Determine the (X, Y) coordinate at the center of the cell enclosing the given text.  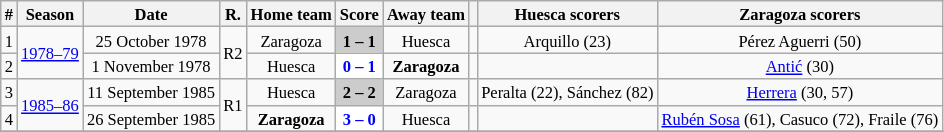
# (9, 14)
Rubén Sosa (61), Casuco (72), Fraile (76) (800, 118)
25 October 1978 (151, 40)
1 (9, 40)
R2 (232, 53)
Herrera (30, 57) (800, 92)
Zaragoza scorers (800, 14)
R. (232, 14)
Peralta (22), Sánchez (82) (567, 92)
11 September 1985 (151, 92)
2 (9, 66)
Arquillo (23) (567, 40)
Away team (426, 14)
R1 (232, 105)
Pérez Aguerri (50) (800, 40)
Score (360, 14)
4 (9, 118)
3 – 0 (360, 118)
1 – 1 (360, 40)
1 November 1978 (151, 66)
Home team (292, 14)
Huesca scorers (567, 14)
2 – 2 (360, 92)
Season (50, 14)
3 (9, 92)
Date (151, 14)
26 September 1985 (151, 118)
0 – 1 (360, 66)
1985–86 (50, 105)
1978–79 (50, 53)
Antić (30) (800, 66)
